Determine the [X, Y] coordinate at the center of the cell enclosing the given text.  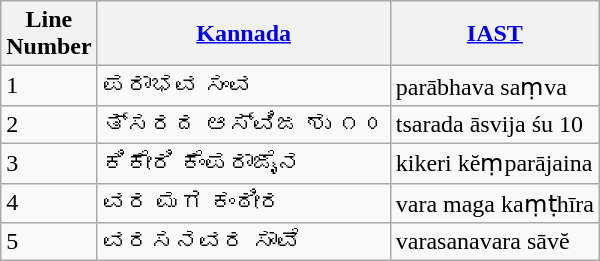
ತ್ಸರದ ಆಸ್ವಿಜ ಶು ೧೦ [244, 124]
ಪರಾಭವ ಸಂವ [244, 86]
ವರಸನವರ ಸಾವೆ [244, 242]
4 [49, 203]
ವರ ಮಗ ಕಂಠೀರ [244, 203]
kikeri kĕṃparājaina [494, 163]
1 [49, 86]
3 [49, 163]
varasanavara sāvĕ [494, 242]
tsarada āsvija śu 10 [494, 124]
2 [49, 124]
vara maga kaṃṭhīra [494, 203]
LineNumber [49, 34]
Kannada [244, 34]
IAST [494, 34]
5 [49, 242]
parābhava saṃva [494, 86]
ಕಿಕೇರಿ ಕೆಂಪರಾಜೈನ [244, 163]
